Output the [x, y] coordinate of the center of the cell containing the given text.  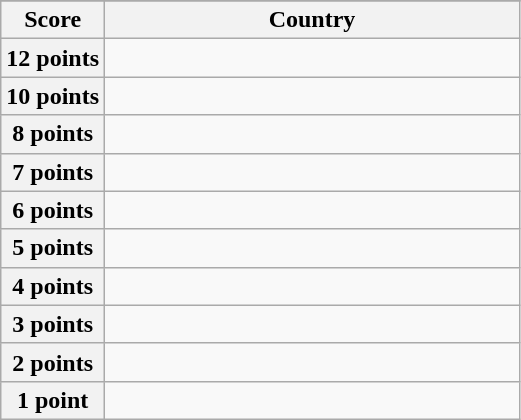
7 points [53, 172]
4 points [53, 286]
3 points [53, 324]
5 points [53, 248]
6 points [53, 210]
8 points [53, 134]
Country [312, 20]
2 points [53, 362]
1 point [53, 400]
10 points [53, 96]
Score [53, 20]
12 points [53, 58]
